From the cell containing the given text, extract its center point as (x, y) coordinate. 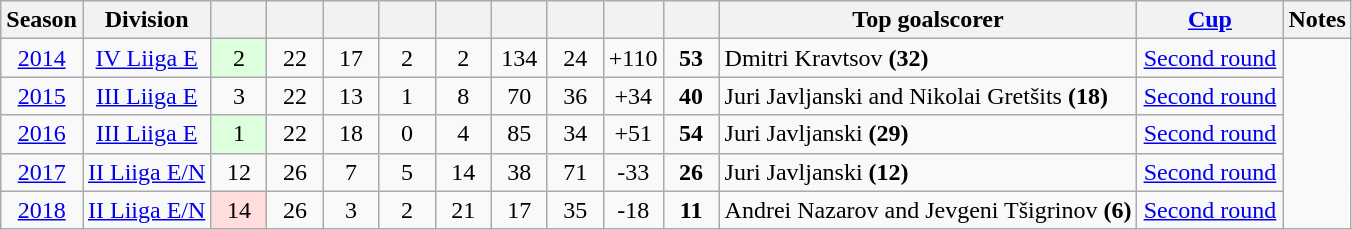
Juri Javljanski (12) (928, 172)
8 (463, 96)
2015 (42, 96)
35 (575, 210)
2014 (42, 58)
Notes (1317, 20)
36 (575, 96)
85 (519, 134)
11 (691, 210)
+51 (633, 134)
+110 (633, 58)
2018 (42, 210)
-18 (633, 210)
4 (463, 134)
0 (407, 134)
34 (575, 134)
12 (239, 172)
21 (463, 210)
5 (407, 172)
Season (42, 20)
71 (575, 172)
Division (146, 20)
Cup (1210, 20)
134 (519, 58)
53 (691, 58)
54 (691, 134)
2017 (42, 172)
Juri Javljanski and Nikolai Gretšits (18) (928, 96)
38 (519, 172)
18 (351, 134)
70 (519, 96)
24 (575, 58)
13 (351, 96)
7 (351, 172)
-33 (633, 172)
IV Liiga E (146, 58)
Juri Javljanski (29) (928, 134)
40 (691, 96)
Dmitri Kravtsov (32) (928, 58)
+34 (633, 96)
Top goalscorer (928, 20)
Andrei Nazarov and Jevgeni Tšigrinov (6) (928, 210)
2016 (42, 134)
